Determine the (x, y) coordinate at the center of the cell enclosing the given text.  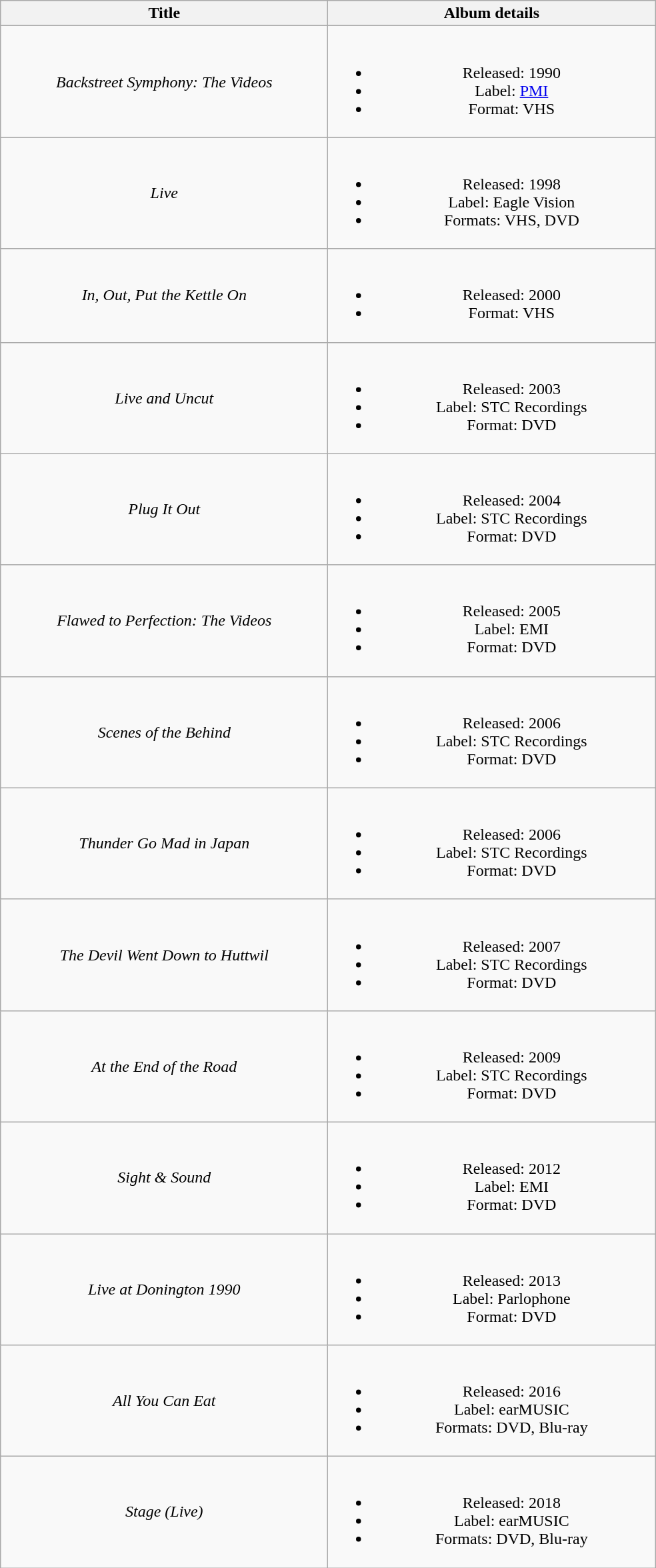
Sight & Sound (164, 1178)
All You Can Eat (164, 1401)
Released: 2016Label: earMUSICFormats: DVD, Blu-ray (492, 1401)
The Devil Went Down to Huttwil (164, 955)
Released: 2007Label: STC RecordingsFormat: DVD (492, 955)
Released: 2005Label: EMIFormat: DVD (492, 620)
Released: 1998Label: Eagle VisionFormats: VHS, DVD (492, 193)
Scenes of the Behind (164, 732)
Released: 1990Label: PMIFormat: VHS (492, 81)
Thunder Go Mad in Japan (164, 843)
Released: 2004Label: STC RecordingsFormat: DVD (492, 510)
In, Out, Put the Kettle On (164, 295)
Plug It Out (164, 510)
Title (164, 13)
Album details (492, 13)
Released: 2000Format: VHS (492, 295)
At the End of the Road (164, 1066)
Live and Uncut (164, 398)
Live (164, 193)
Live at Donington 1990 (164, 1290)
Released: 2012Label: EMIFormat: DVD (492, 1178)
Flawed to Perfection: The Videos (164, 620)
Backstreet Symphony: The Videos (164, 81)
Released: 2018Label: earMUSICFormats: DVD, Blu-ray (492, 1513)
Released: 2003Label: STC RecordingsFormat: DVD (492, 398)
Released: 2013Label: ParlophoneFormat: DVD (492, 1290)
Released: 2009Label: STC RecordingsFormat: DVD (492, 1066)
Stage (Live) (164, 1513)
